Search for the cell housing the specified text and yield its [X, Y] center coordinate. 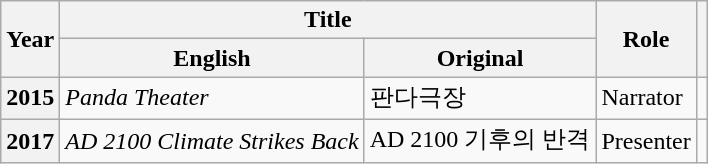
AD 2100 기후의 반격 [480, 140]
Panda Theater [212, 98]
Original [480, 58]
2015 [30, 98]
Year [30, 39]
Role [646, 39]
Title [328, 20]
English [212, 58]
AD 2100 Climate Strikes Back [212, 140]
판다극장 [480, 98]
2017 [30, 140]
Narrator [646, 98]
Presenter [646, 140]
